Output the (X, Y) coordinate of the center of the cell containing the given text.  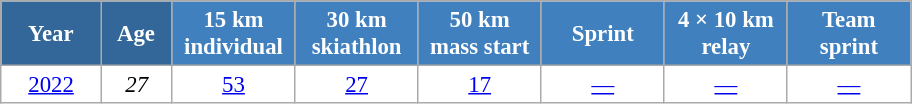
Sprint (602, 34)
53 (234, 85)
Year (52, 34)
17 (480, 85)
Team sprint (848, 34)
4 × 10 km relay (726, 34)
15 km individual (234, 34)
50 km mass start (480, 34)
2022 (52, 85)
30 km skiathlon (356, 34)
Age (136, 34)
